Search for the cell housing the specified text and yield its (x, y) center coordinate. 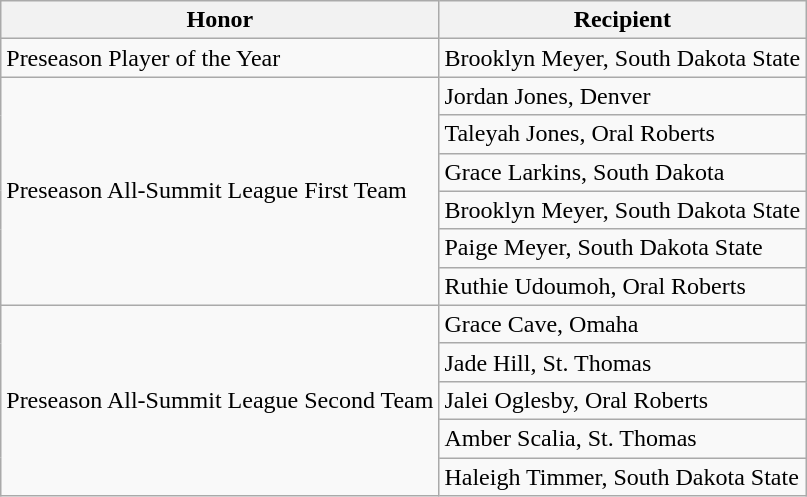
Grace Cave, Omaha (622, 324)
Jordan Jones, Denver (622, 96)
Preseason All-Summit League First Team (220, 191)
Paige Meyer, South Dakota State (622, 248)
Honor (220, 20)
Ruthie Udoumoh, Oral Roberts (622, 286)
Preseason Player of the Year (220, 58)
Haleigh Timmer, South Dakota State (622, 477)
Recipient (622, 20)
Preseason All-Summit League Second Team (220, 400)
Jade Hill, St. Thomas (622, 362)
Amber Scalia, St. Thomas (622, 438)
Grace Larkins, South Dakota (622, 172)
Jalei Oglesby, Oral Roberts (622, 400)
Taleyah Jones, Oral Roberts (622, 134)
